Extract the [X, Y] coordinate from the center of the cell holding the provided text.  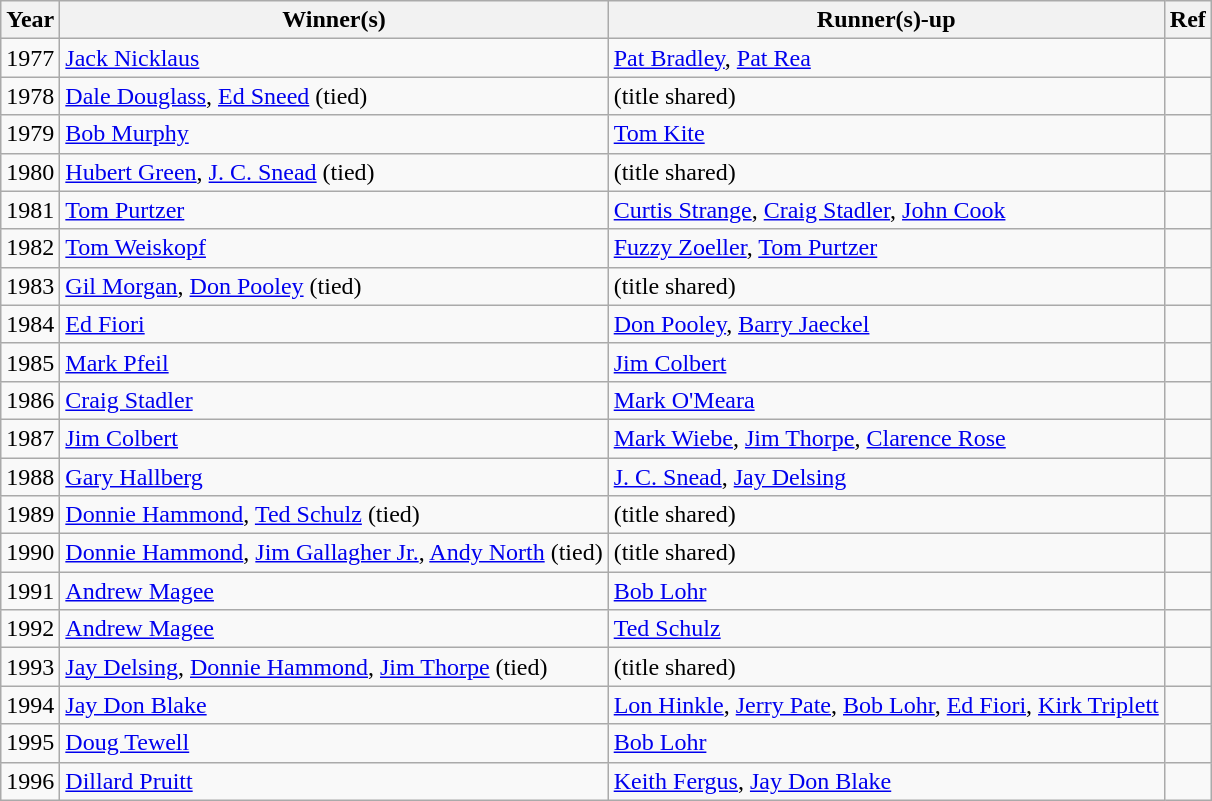
1990 [30, 553]
1981 [30, 210]
Donnie Hammond, Jim Gallagher Jr., Andy North (tied) [334, 553]
Jay Don Blake [334, 705]
Mark Wiebe, Jim Thorpe, Clarence Rose [886, 438]
1995 [30, 743]
Pat Bradley, Pat Rea [886, 58]
J. C. Snead, Jay Delsing [886, 477]
1977 [30, 58]
1979 [30, 134]
1985 [30, 362]
1982 [30, 248]
1994 [30, 705]
Gil Morgan, Don Pooley (tied) [334, 286]
Dillard Pruitt [334, 781]
Craig Stadler [334, 400]
Runner(s)-up [886, 20]
1983 [30, 286]
Ed Fiori [334, 324]
Gary Hallberg [334, 477]
1996 [30, 781]
Jay Delsing, Donnie Hammond, Jim Thorpe (tied) [334, 667]
Tom Weiskopf [334, 248]
Ref [1188, 20]
1989 [30, 515]
Donnie Hammond, Ted Schulz (tied) [334, 515]
1992 [30, 629]
1991 [30, 591]
Curtis Strange, Craig Stadler, John Cook [886, 210]
1987 [30, 438]
1986 [30, 400]
Fuzzy Zoeller, Tom Purtzer [886, 248]
Tom Purtzer [334, 210]
Don Pooley, Barry Jaeckel [886, 324]
1984 [30, 324]
Lon Hinkle, Jerry Pate, Bob Lohr, Ed Fiori, Kirk Triplett [886, 705]
1978 [30, 96]
Mark O'Meara [886, 400]
Year [30, 20]
Mark Pfeil [334, 362]
1980 [30, 172]
Bob Murphy [334, 134]
Tom Kite [886, 134]
1993 [30, 667]
Doug Tewell [334, 743]
1988 [30, 477]
Ted Schulz [886, 629]
Hubert Green, J. C. Snead (tied) [334, 172]
Keith Fergus, Jay Don Blake [886, 781]
Winner(s) [334, 20]
Dale Douglass, Ed Sneed (tied) [334, 96]
Jack Nicklaus [334, 58]
